Output the (x, y) coordinate of the center of the cell containing the given text.  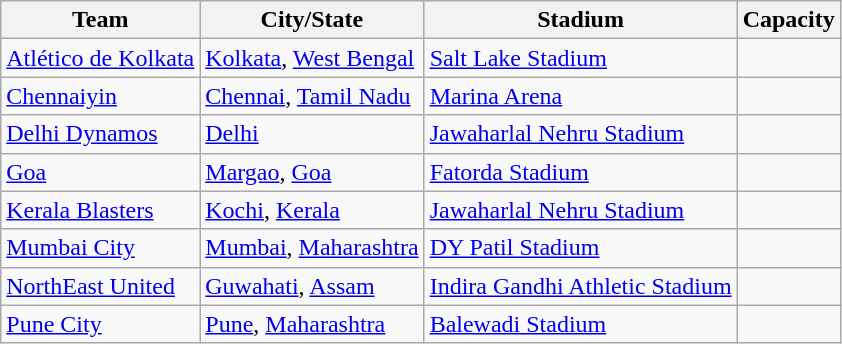
Chennaiyin (100, 96)
Margao, Goa (312, 172)
Pune, Maharashtra (312, 324)
Stadium (580, 20)
Kochi, Kerala (312, 210)
Salt Lake Stadium (580, 58)
Delhi Dynamos (100, 134)
Mumbai City (100, 248)
Balewadi Stadium (580, 324)
Marina Arena (580, 96)
City/State (312, 20)
Guwahati, Assam (312, 286)
Fatorda Stadium (580, 172)
Capacity (788, 20)
Mumbai, Maharashtra (312, 248)
Delhi (312, 134)
Goa (100, 172)
Atlético de Kolkata (100, 58)
DY Patil Stadium (580, 248)
Chennai, Tamil Nadu (312, 96)
Indira Gandhi Athletic Stadium (580, 286)
Team (100, 20)
Kerala Blasters (100, 210)
Pune City (100, 324)
NorthEast United (100, 286)
Kolkata, West Bengal (312, 58)
